Capture the cell that displays the provided text and extract its [x, y] central coordinate. 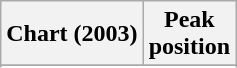
Peakposition [189, 34]
Chart (2003) [72, 34]
